Find where the given text appears and provide that cell's center as (x, y) coordinate. 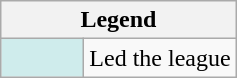
Legend (118, 20)
Led the league (160, 58)
